Determine the [X, Y] coordinate at the center of the cell enclosing the given text.  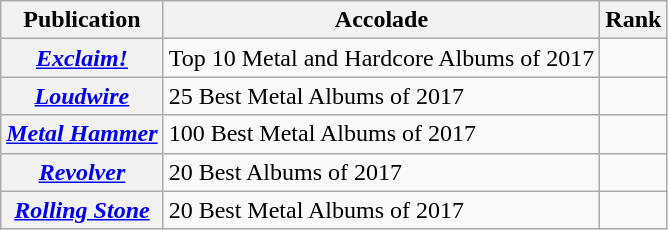
20 Best Metal Albums of 2017 [382, 210]
100 Best Metal Albums of 2017 [382, 134]
Exclaim! [82, 58]
Accolade [382, 20]
Loudwire [82, 96]
25 Best Metal Albums of 2017 [382, 96]
Rank [634, 20]
Rolling Stone [82, 210]
Top 10 Metal and Hardcore Albums of 2017 [382, 58]
Metal Hammer [82, 134]
Revolver [82, 172]
20 Best Albums of 2017 [382, 172]
Publication [82, 20]
